Extract the (x, y) coordinate from the center of the cell holding the provided text.  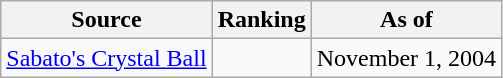
As of (406, 20)
Ranking (262, 20)
Source (106, 20)
November 1, 2004 (406, 58)
Sabato's Crystal Ball (106, 58)
